Extract the [X, Y] coordinate from the center of the cell holding the provided text.  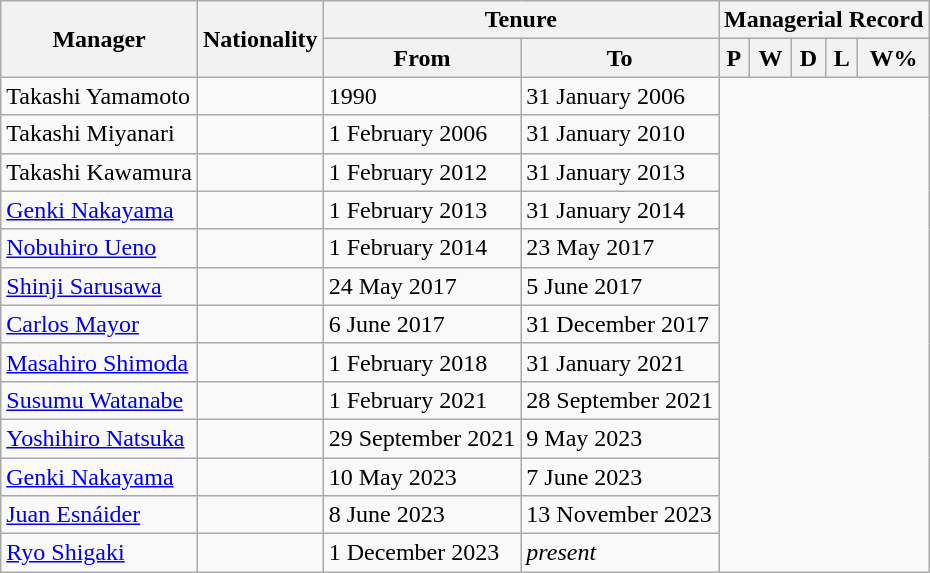
13 November 2023 [620, 515]
24 May 2017 [422, 286]
Takashi Kawamura [100, 172]
1990 [422, 96]
1 February 2014 [422, 248]
23 May 2017 [620, 248]
W% [894, 58]
31 January 2014 [620, 210]
Manager [100, 39]
Yoshihiro Natsuka [100, 438]
29 September 2021 [422, 438]
6 June 2017 [422, 324]
10 May 2023 [422, 477]
P [734, 58]
Takashi Miyanari [100, 134]
1 February 2013 [422, 210]
Nobuhiro Ueno [100, 248]
Carlos Mayor [100, 324]
31 January 2021 [620, 362]
1 February 2006 [422, 134]
Susumu Watanabe [100, 400]
7 June 2023 [620, 477]
5 June 2017 [620, 286]
9 May 2023 [620, 438]
From [422, 58]
Takashi Yamamoto [100, 96]
1 February 2012 [422, 172]
28 September 2021 [620, 400]
1 December 2023 [422, 553]
8 June 2023 [422, 515]
Nationality [260, 39]
31 December 2017 [620, 324]
31 January 2006 [620, 96]
Ryo Shigaki [100, 553]
31 January 2010 [620, 134]
W [770, 58]
31 January 2013 [620, 172]
D [808, 58]
Shinji Sarusawa [100, 286]
Managerial Record [824, 20]
Tenure [520, 20]
1 February 2021 [422, 400]
1 February 2018 [422, 362]
To [620, 58]
Masahiro Shimoda [100, 362]
present [620, 553]
Juan Esnáider [100, 515]
L [842, 58]
